Find where the given text appears and provide that cell's center as [X, Y] coordinate. 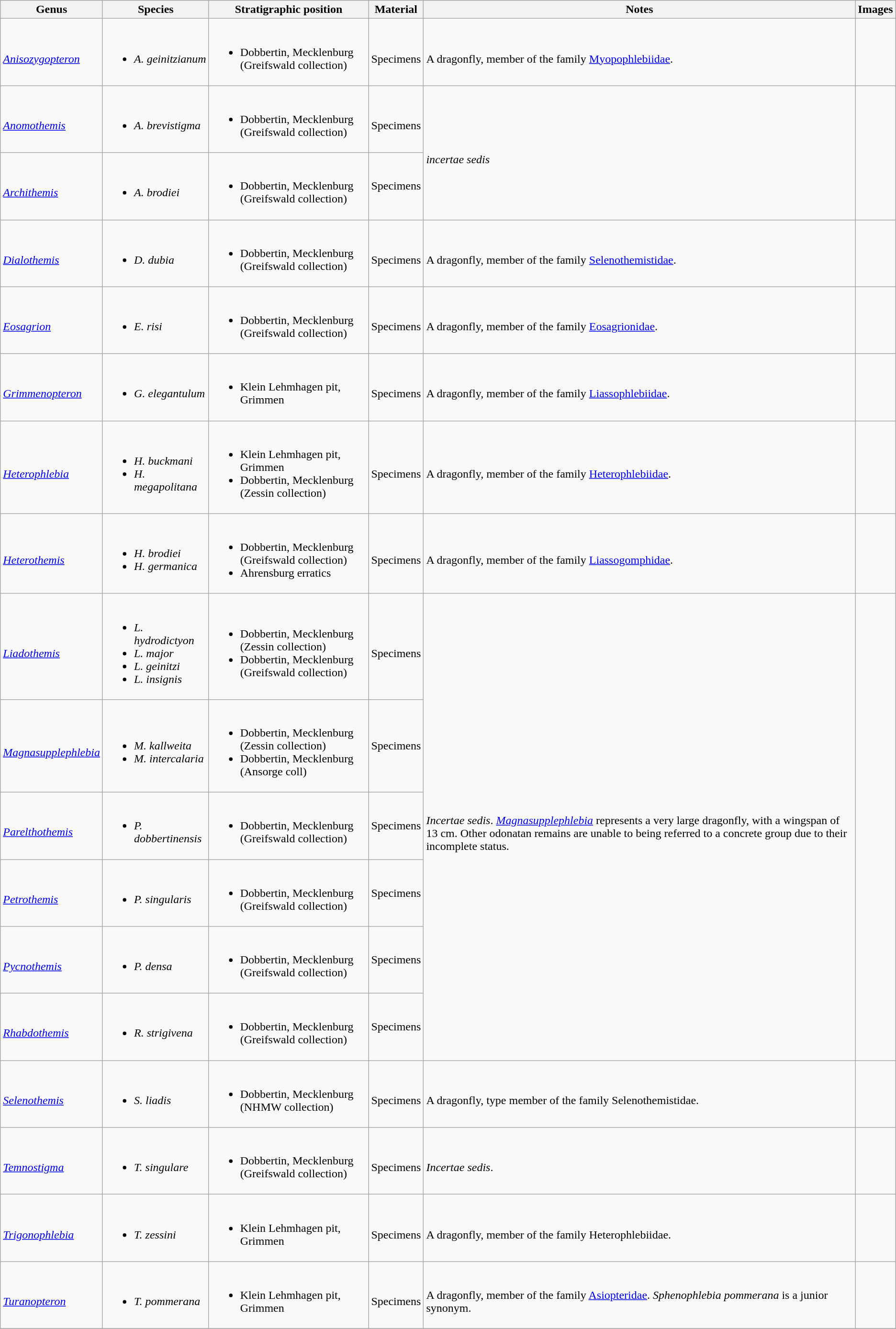
Trigonophlebia [52, 1228]
Dobbertin, Mecklenburg (NHMW collection) [289, 1094]
P. singularis [156, 893]
Anomothemis [52, 119]
Dobbertin, Mecklenburg (Greifswald collection)Ahrensburg erratics [289, 553]
A dragonfly, member of the family Liassogomphidae. [639, 553]
H. brodieiH. germanica [156, 553]
Liadothemis [52, 646]
Magnasupplephlebia [52, 746]
Eosagrion [52, 320]
A dragonfly, member of the family Liassophlebiidae. [639, 387]
Selenothemis [52, 1094]
Species [156, 10]
Dobbertin, Mecklenburg (Zessin collection)Dobbertin, Mecklenburg (Ansorge coll) [289, 746]
Temnostigma [52, 1161]
P. dobbertinensis [156, 826]
R. strigivena [156, 1027]
A dragonfly, member of the family Selenothemistidae. [639, 253]
Material [396, 10]
Heterothemis [52, 553]
A. brodiei [156, 186]
Genus [52, 10]
Dobbertin, Mecklenburg (Zessin collection)Dobbertin, Mecklenburg (Greifswald collection) [289, 646]
Incertae sedis. [639, 1161]
A. geinitzianum [156, 52]
Dialothemis [52, 253]
S. liadis [156, 1094]
Petrothemis [52, 893]
T. pommerana [156, 1295]
Rhabdothemis [52, 1027]
Anisozygopteron [52, 52]
Klein Lehmhagen pit, GrimmenDobbertin, Mecklenburg (Zessin collection) [289, 467]
T. singulare [156, 1161]
Stratigraphic position [289, 10]
Notes [639, 10]
E. risi [156, 320]
A dragonfly, member of the family Eosagrionidae. [639, 320]
Turanopteron [52, 1295]
Pycnothemis [52, 960]
D. dubia [156, 253]
A dragonfly, member of the family Myopophlebiidae. [639, 52]
P. densa [156, 960]
H. buckmaniH. megapolitana [156, 467]
A dragonfly, member of the family Asiopteridae. Sphenophlebia pommerana is a junior synonym. [639, 1295]
G. elegantulum [156, 387]
Heterophlebia [52, 467]
Archithemis [52, 186]
Images [875, 10]
Parelthothemis [52, 826]
Grimmenopteron [52, 387]
A. brevistigma [156, 119]
T. zessini [156, 1228]
L. hydrodictyonL. majorL. geinitziL. insignis [156, 646]
incertae sedis [639, 153]
M. kallweitaM. intercalaria [156, 746]
A dragonfly, type member of the family Selenothemistidae. [639, 1094]
